Identify which cell holds the provided text, then report its [X, Y] central coordinate. 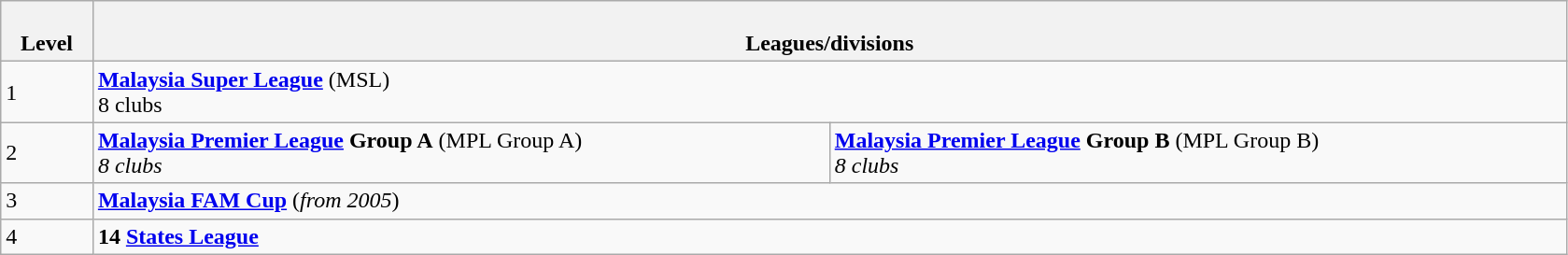
14 States League [829, 236]
2 [47, 153]
1 [47, 92]
Malaysia Premier League Group B (MPL Group B)8 clubs [1197, 153]
3 [47, 201]
Malaysia Premier League Group A (MPL Group A)8 clubs [461, 153]
Malaysia FAM Cup (from 2005) [829, 201]
Malaysia Super League (MSL)8 clubs [829, 92]
Leagues/divisions [829, 32]
Level [47, 32]
4 [47, 236]
